Extract the (x, y) coordinate from the center of the cell holding the provided text.  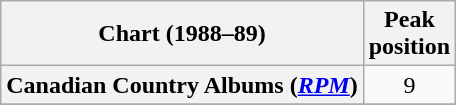
9 (409, 85)
Peak position (409, 34)
Chart (1988–89) (182, 34)
Canadian Country Albums (RPM) (182, 85)
